Determine the (X, Y) coordinate at the center of the cell enclosing the given text.  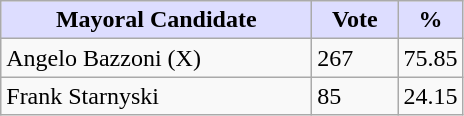
Mayoral Candidate (156, 20)
Vote (355, 20)
85 (355, 96)
Angelo Bazzoni (X) (156, 58)
75.85 (430, 58)
Frank Starnyski (156, 96)
24.15 (430, 96)
% (430, 20)
267 (355, 58)
